Determine the [x, y] coordinate at the center of the cell enclosing the given text.  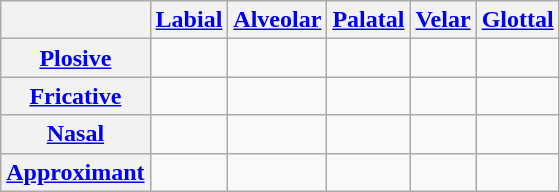
Labial [189, 20]
Palatal [368, 20]
Velar [443, 20]
Plosive [76, 58]
Approximant [76, 172]
Fricative [76, 96]
Alveolar [278, 20]
Glottal [518, 20]
Nasal [76, 134]
